From the cell containing the given text, extract its center point as [x, y] coordinate. 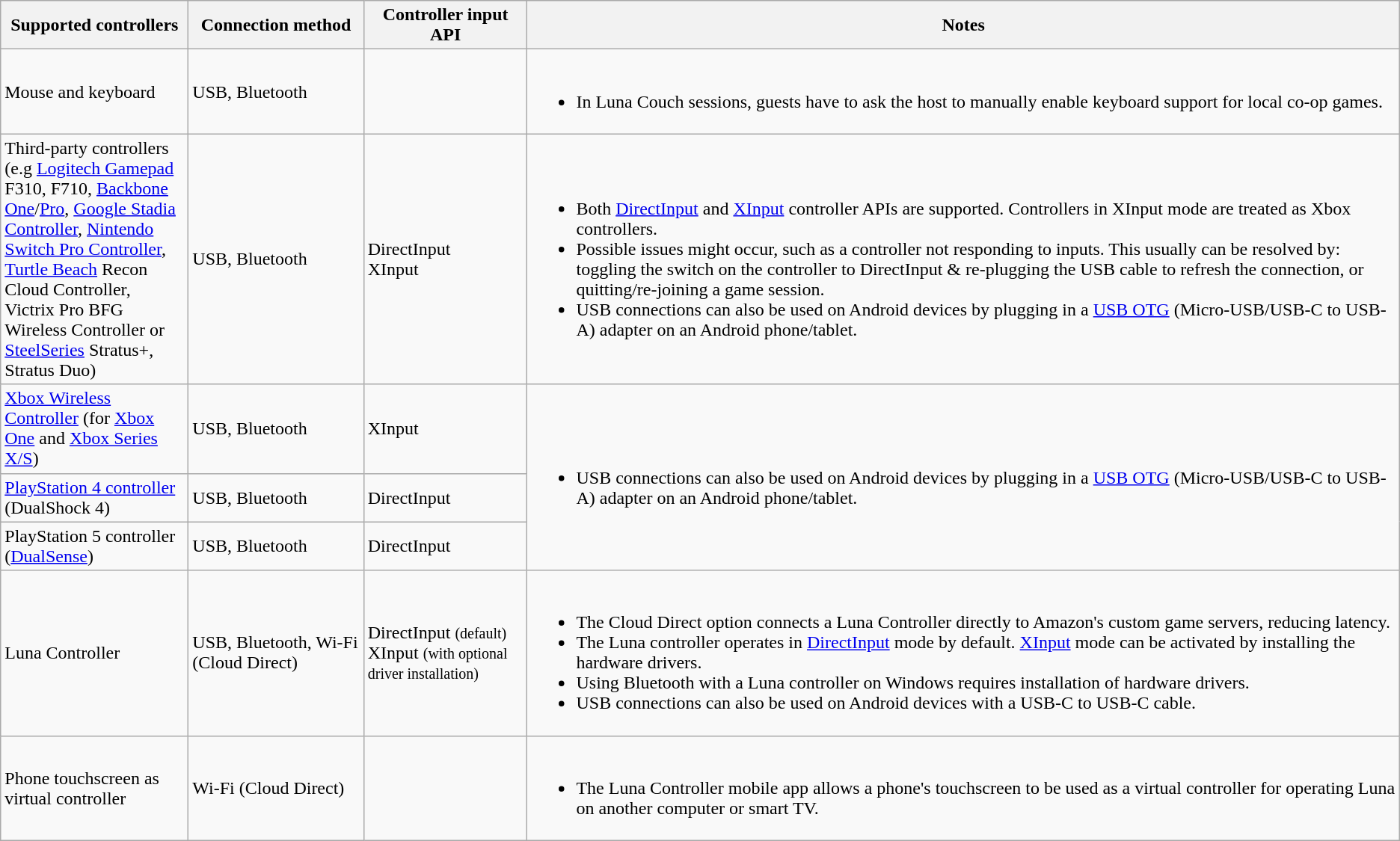
Luna Controller [94, 653]
PlayStation 5 controller (DualSense) [94, 546]
XInput [446, 429]
USB connections can also be used on Android devices by plugging in a USB OTG (Micro-USB/USB-C to USB-A) adapter on an Android phone/tablet. [963, 477]
In Luna Couch sessions, guests have to ask the host to manually enable keyboard support for local co-op games. [963, 91]
Wi-Fi (Cloud Direct) [276, 788]
PlayStation 4 controller (DualShock 4) [94, 498]
Supported controllers [94, 25]
The Luna Controller mobile app allows a phone's touchscreen to be used as a virtual controller for operating Luna on another computer or smart TV. [963, 788]
Controller input API [446, 25]
Notes [963, 25]
DirectInput (default) XInput (with optional driver installation) [446, 653]
Mouse and keyboard [94, 91]
Connection method [276, 25]
Phone touchscreen as virtual controller [94, 788]
USB, Bluetooth, Wi-Fi (Cloud Direct) [276, 653]
DirectInput XInput [446, 259]
Xbox Wireless Controller (for Xbox One and Xbox Series X/S) [94, 429]
